Provide the [x, y] coordinate of the cell's center where the given text is located.  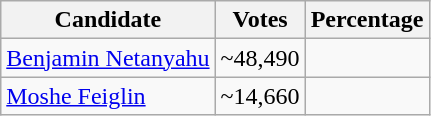
~14,660 [260, 96]
Moshe Feiglin [108, 96]
Percentage [367, 20]
Candidate [108, 20]
Votes [260, 20]
Benjamin Netanyahu [108, 58]
~48,490 [260, 58]
